Identify which cell holds the provided text, then report its [X, Y] central coordinate. 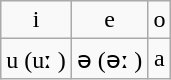
u (uː ) [36, 59]
o [160, 20]
ə (əː ) [110, 59]
i [36, 20]
a [160, 59]
e [110, 20]
